Return (x, y) of the center of cell containing provided text 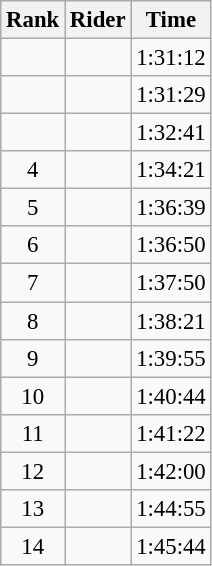
1:31:12 (171, 58)
5 (33, 208)
1:36:39 (171, 208)
1:36:50 (171, 245)
9 (33, 358)
10 (33, 396)
12 (33, 471)
Rank (33, 20)
1:34:21 (171, 170)
6 (33, 245)
Rider (98, 20)
14 (33, 546)
1:44:55 (171, 509)
1:32:41 (171, 133)
1:31:29 (171, 95)
1:45:44 (171, 546)
1:41:22 (171, 433)
11 (33, 433)
7 (33, 283)
4 (33, 170)
1:39:55 (171, 358)
Time (171, 20)
1:37:50 (171, 283)
8 (33, 321)
13 (33, 509)
1:42:00 (171, 471)
1:40:44 (171, 396)
1:38:21 (171, 321)
